Identify which cell holds the provided text, then report its (X, Y) central coordinate. 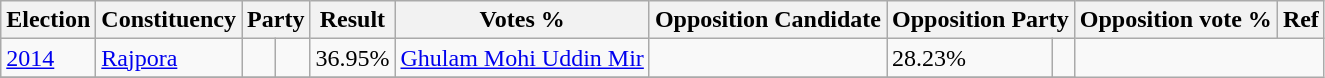
Rajpora (169, 58)
Votes % (522, 20)
Opposition vote % (1176, 20)
Election (48, 20)
36.95% (352, 58)
Result (352, 20)
Party (276, 20)
Ghulam Mohi Uddin Mir (522, 58)
2014 (48, 58)
Opposition Candidate (768, 20)
Constituency (169, 20)
Ref (1300, 20)
28.23% (969, 58)
Opposition Party (980, 20)
